Pinpoint the cell where the given text exists, returning its (X, Y) midpoint coordinate. 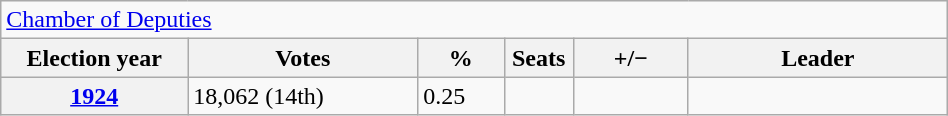
Leader (818, 58)
1924 (94, 96)
+/− (630, 58)
18,062 (14th) (303, 96)
0.25 (461, 96)
% (461, 58)
Chamber of Deputies (474, 20)
Election year (94, 58)
Seats (538, 58)
Votes (303, 58)
